Locate the cell with the specified text and output its [X, Y] center coordinate. 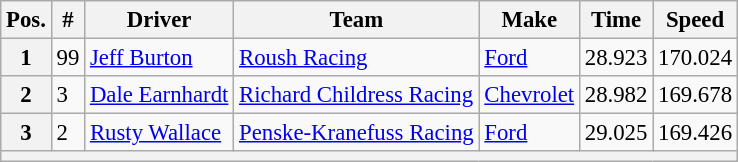
Roush Racing [356, 58]
Rusty Wallace [160, 133]
1 [26, 58]
# [68, 20]
169.426 [696, 133]
Time [616, 20]
169.678 [696, 95]
Driver [160, 20]
Penske-Kranefuss Racing [356, 133]
Make [529, 20]
99 [68, 58]
Speed [696, 20]
29.025 [616, 133]
28.923 [616, 58]
Dale Earnhardt [160, 95]
28.982 [616, 95]
Team [356, 20]
Chevrolet [529, 95]
Richard Childress Racing [356, 95]
Pos. [26, 20]
170.024 [696, 58]
Jeff Burton [160, 58]
